Locate the cell with the specified text and output its (X, Y) center coordinate. 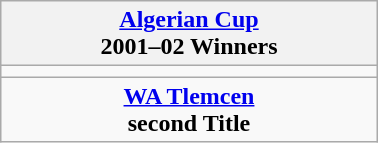
WA Tlemcensecond Title (189, 110)
Algerian Cup2001–02 Winners (189, 34)
